Detect which cell encompasses the target text, then output its (x, y) center coordinate. 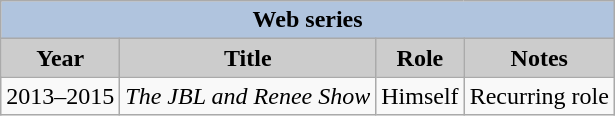
Notes (539, 58)
Web series (308, 20)
Role (420, 58)
Title (248, 58)
Recurring role (539, 96)
The JBL and Renee Show (248, 96)
Year (60, 58)
Himself (420, 96)
2013–2015 (60, 96)
